From the cell containing the given text, extract its center point as [x, y] coordinate. 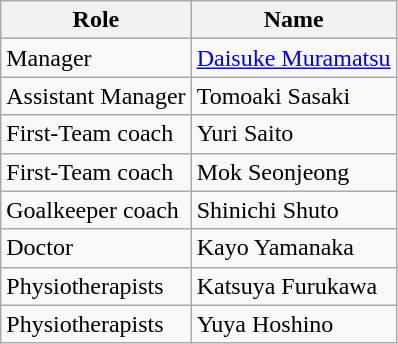
Manager [96, 58]
Role [96, 20]
Name [294, 20]
Kayo Yamanaka [294, 248]
Yuri Saito [294, 134]
Assistant Manager [96, 96]
Doctor [96, 248]
Katsuya Furukawa [294, 286]
Mok Seonjeong [294, 172]
Goalkeeper coach [96, 210]
Yuya Hoshino [294, 324]
Daisuke Muramatsu [294, 58]
Tomoaki Sasaki [294, 96]
Shinichi Shuto [294, 210]
